Capture the cell that displays the provided text and extract its (X, Y) central coordinate. 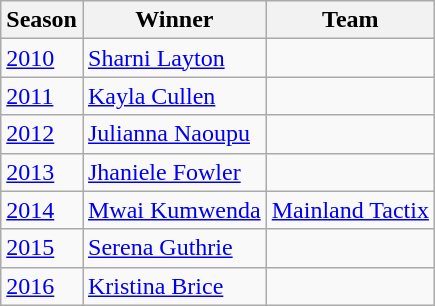
2011 (42, 96)
2013 (42, 172)
Julianna Naoupu (174, 134)
2014 (42, 210)
Sharni Layton (174, 58)
Jhaniele Fowler (174, 172)
2012 (42, 134)
2015 (42, 248)
Serena Guthrie (174, 248)
Kayla Cullen (174, 96)
Season (42, 20)
Team (350, 20)
Mainland Tactix (350, 210)
2016 (42, 286)
Mwai Kumwenda (174, 210)
Kristina Brice (174, 286)
2010 (42, 58)
Winner (174, 20)
